Provide the [x, y] coordinate of the cell's center where the given text is located.  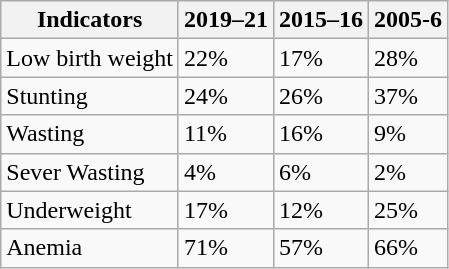
16% [322, 134]
24% [226, 96]
66% [408, 248]
Anemia [90, 248]
28% [408, 58]
2019–21 [226, 20]
2005-6 [408, 20]
25% [408, 210]
12% [322, 210]
2% [408, 172]
9% [408, 134]
Low birth weight [90, 58]
4% [226, 172]
Indicators [90, 20]
Wasting [90, 134]
11% [226, 134]
2015–16 [322, 20]
26% [322, 96]
37% [408, 96]
Underweight [90, 210]
Sever Wasting [90, 172]
57% [322, 248]
71% [226, 248]
Stunting [90, 96]
22% [226, 58]
6% [322, 172]
